Output the [x, y] coordinate of the center of the cell containing the given text.  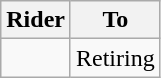
Rider [36, 20]
To [115, 20]
Retiring [115, 58]
